Output the [X, Y] coordinate of the center of the cell containing the given text.  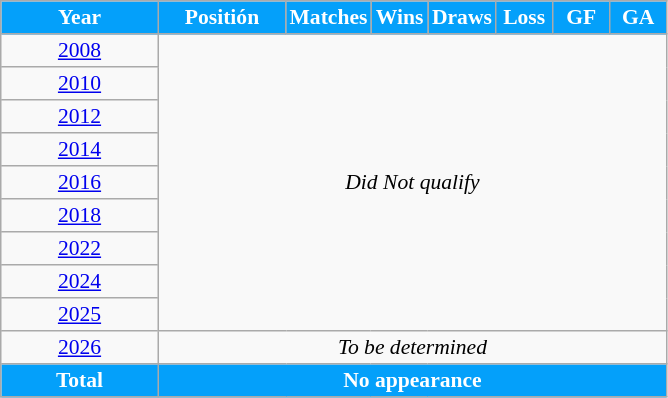
Positión [222, 18]
GA [638, 18]
No appearance [412, 380]
2010 [80, 84]
Matches [328, 18]
2016 [80, 182]
Did Not qualify [412, 182]
Loss [524, 18]
2025 [80, 314]
2022 [80, 248]
2014 [80, 150]
2024 [80, 282]
2008 [80, 50]
2012 [80, 116]
Draws [462, 18]
Year [80, 18]
To be determined [412, 348]
GF [582, 18]
2026 [80, 348]
2018 [80, 216]
Total [80, 380]
Wins [400, 18]
